Pinpoint the cell where the given text exists, returning its (X, Y) midpoint coordinate. 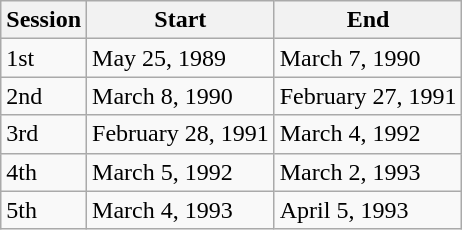
2nd (44, 96)
End (368, 20)
March 8, 1990 (181, 96)
Session (44, 20)
May 25, 1989 (181, 58)
March 4, 1993 (181, 210)
5th (44, 210)
Start (181, 20)
February 27, 1991 (368, 96)
1st (44, 58)
March 4, 1992 (368, 134)
3rd (44, 134)
March 7, 1990 (368, 58)
March 5, 1992 (181, 172)
4th (44, 172)
March 2, 1993 (368, 172)
April 5, 1993 (368, 210)
February 28, 1991 (181, 134)
